Return the [x, y] coordinate for the center point of the cell that contains the specified text.  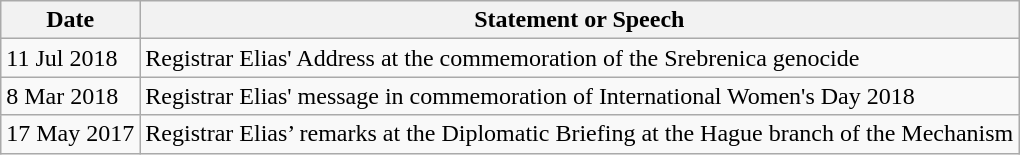
17 May 2017 [70, 134]
Date [70, 20]
Registrar Elias' Address at the commemoration of the Srebrenica genocide [580, 58]
11 Jul 2018 [70, 58]
Registrar Elias’ remarks at the Diplomatic Briefing at the Hague branch of the Mechanism [580, 134]
Registrar Elias' message in commemoration of International Women's Day 2018 [580, 96]
Statement or Speech [580, 20]
8 Mar 2018 [70, 96]
